Search for the cell housing the specified text and yield its [x, y] center coordinate. 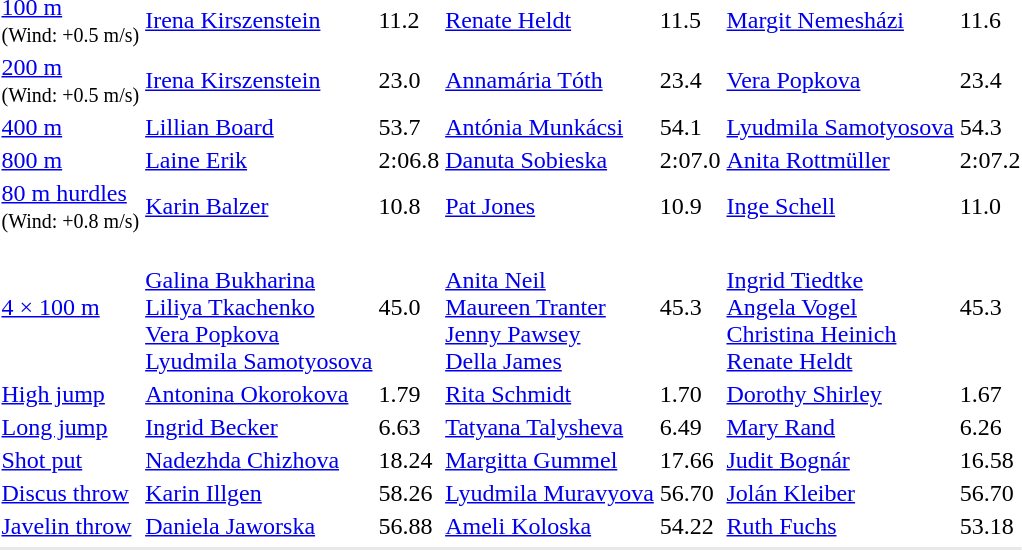
Annamária Tóth [550, 80]
High jump [70, 394]
54.3 [990, 127]
200 m(Wind: +0.5 m/s) [70, 80]
Antonina Okorokova [259, 394]
1.79 [409, 394]
16.58 [990, 460]
Laine Erik [259, 160]
1.70 [690, 394]
Discus throw [70, 493]
56.88 [409, 526]
Jolán Kleiber [840, 493]
54.22 [690, 526]
Long jump [70, 427]
2:07.2 [990, 160]
800 m [70, 160]
Javelin throw [70, 526]
2:06.8 [409, 160]
Inge Schell [840, 206]
Vera Popkova [840, 80]
Judit Bognár [840, 460]
Daniela Jaworska [259, 526]
54.1 [690, 127]
Antónia Munkácsi [550, 127]
1.67 [990, 394]
Tatyana Talysheva [550, 427]
Ruth Fuchs [840, 526]
Ingrid Becker [259, 427]
Irena Kirszenstein [259, 80]
Mary Rand [840, 427]
Margitta Gummel [550, 460]
10.9 [690, 206]
Ameli Koloska [550, 526]
58.26 [409, 493]
6.49 [690, 427]
80 m hurdles(Wind: +0.8 m/s) [70, 206]
Rita Schmidt [550, 394]
Lillian Board [259, 127]
53.18 [990, 526]
10.8 [409, 206]
45.0 [409, 307]
4 × 100 m [70, 307]
53.7 [409, 127]
23.0 [409, 80]
Lyudmila Samotyosova [840, 127]
Karin Balzer [259, 206]
Lyudmila Muravyova [550, 493]
Shot put [70, 460]
Danuta Sobieska [550, 160]
2:07.0 [690, 160]
11.0 [990, 206]
400 m [70, 127]
6.26 [990, 427]
18.24 [409, 460]
Anita Rottmüller [840, 160]
Ingrid TiedtkeAngela VogelChristina HeinichRenate Heldt [840, 307]
Pat Jones [550, 206]
Dorothy Shirley [840, 394]
6.63 [409, 427]
Karin Illgen [259, 493]
17.66 [690, 460]
Anita NeilMaureen TranterJenny PawseyDella James [550, 307]
Galina BukharinaLiliya TkachenkoVera PopkovaLyudmila Samotyosova [259, 307]
Nadezhda Chizhova [259, 460]
